For the text-containing cell, return its midpoint in (X, Y) coordinate format. 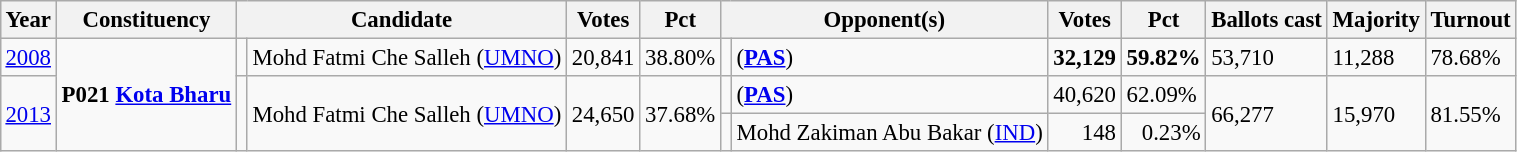
59.82% (1164, 57)
0.23% (1164, 133)
81.55% (1470, 114)
40,620 (1084, 95)
15,970 (1376, 114)
Ballots cast (1266, 20)
148 (1084, 133)
P021 Kota Bharu (146, 94)
32,129 (1084, 57)
Turnout (1470, 20)
53,710 (1266, 57)
2013 (28, 114)
38.80% (680, 57)
62.09% (1164, 95)
Candidate (402, 20)
37.68% (680, 114)
2008 (28, 57)
Constituency (146, 20)
20,841 (604, 57)
24,650 (604, 114)
Mohd Zakiman Abu Bakar (IND) (890, 133)
11,288 (1376, 57)
Year (28, 20)
Opponent(s) (884, 20)
Majority (1376, 20)
78.68% (1470, 57)
66,277 (1266, 114)
